Output the (x, y) coordinate of the center of the cell containing the given text.  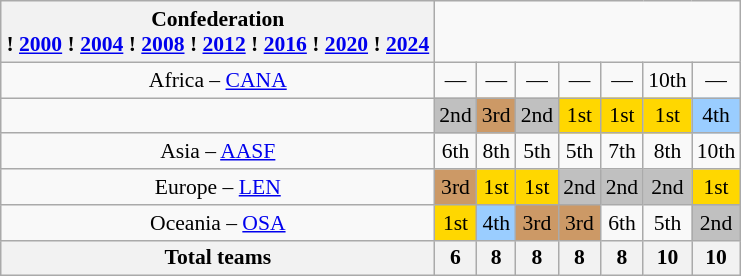
7th (622, 152)
Asia – AASF (218, 152)
Total teams (218, 258)
Europe – LEN (218, 187)
6 (456, 258)
Confederation! 2000 ! 2004 ! 2008 ! 2012 ! 2016 ! 2020 ! 2024 (218, 32)
Oceania – OSA (218, 223)
Africa – CANA (218, 80)
